Capture the cell that displays the provided text and extract its (X, Y) central coordinate. 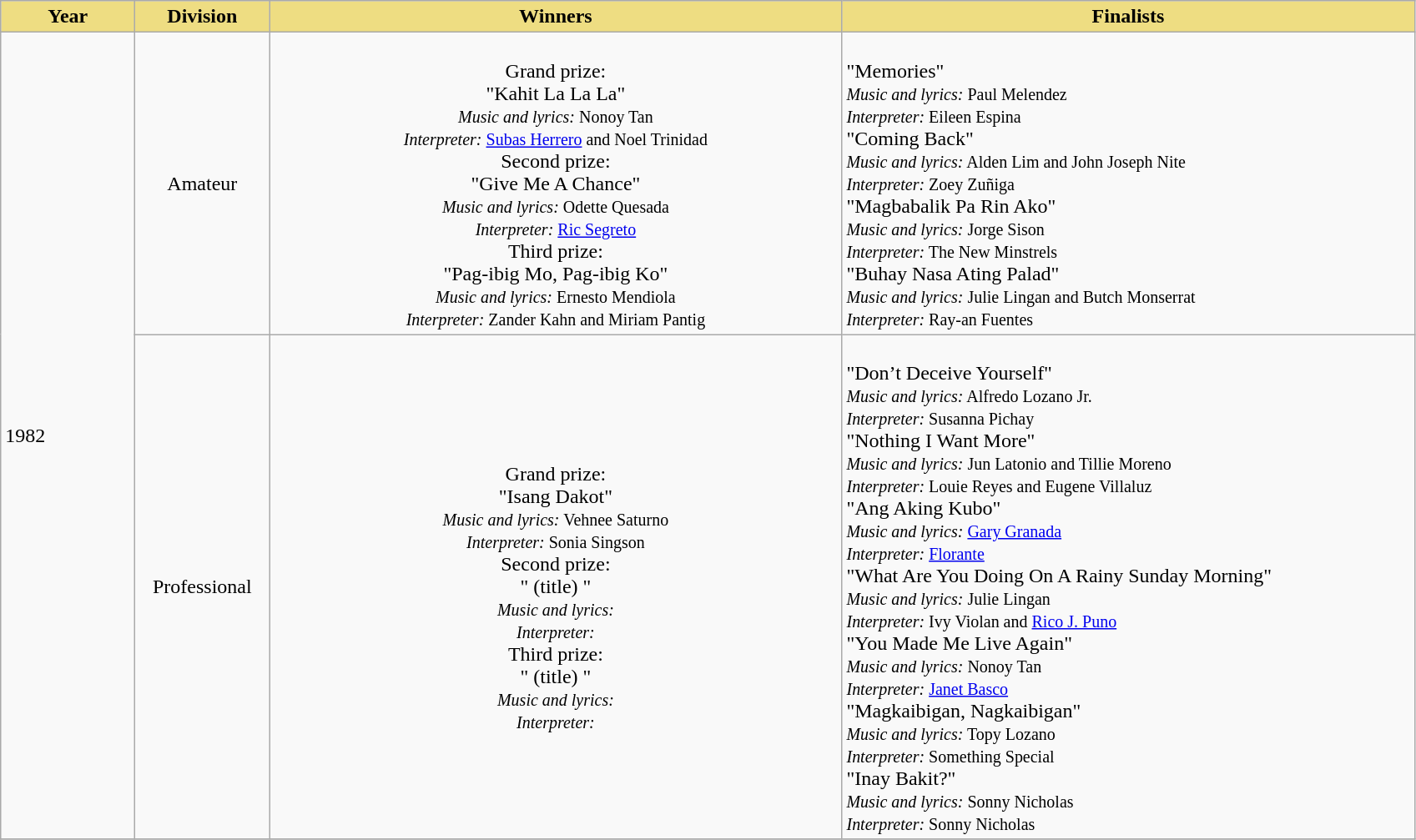
Winners (556, 17)
Finalists (1128, 17)
Professional (202, 587)
Year (68, 17)
Amateur (202, 184)
1982 (68, 435)
Division (202, 17)
